Locate the cell with the specified text and output its [X, Y] center coordinate. 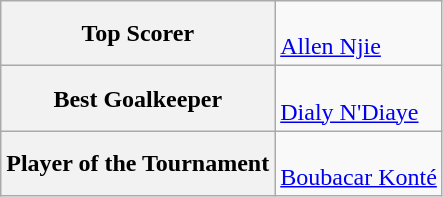
Top Scorer [138, 34]
Boubacar Konté [359, 164]
Dialy N'Diaye [359, 98]
Best Goalkeeper [138, 98]
Allen Njie [359, 34]
Player of the Tournament [138, 164]
